Find where the given text appears and provide that cell's center as (X, Y) coordinate. 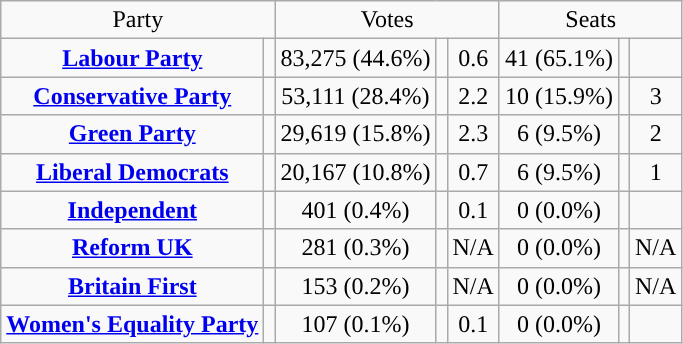
2.2 (473, 96)
Party (138, 20)
3 (656, 96)
401 (0.4%) (356, 210)
0.7 (473, 172)
0.6 (473, 58)
Independent (132, 210)
53,111 (28.4%) (356, 96)
Conservative Party (132, 96)
281 (0.3%) (356, 248)
Seats (590, 20)
83,275 (44.6%) (356, 58)
153 (0.2%) (356, 286)
41 (65.1%) (558, 58)
2 (656, 134)
1 (656, 172)
Reform UK (132, 248)
Liberal Democrats (132, 172)
2.3 (473, 134)
Votes (388, 20)
20,167 (10.8%) (356, 172)
29,619 (15.8%) (356, 134)
Britain First (132, 286)
107 (0.1%) (356, 324)
Green Party (132, 134)
Labour Party (132, 58)
Women's Equality Party (132, 324)
10 (15.9%) (558, 96)
